Locate the cell with the specified text and output its (x, y) center coordinate. 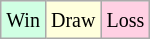
Draw (72, 20)
Win (24, 20)
Loss (126, 20)
